Pinpoint the cell where the given text exists, returning its [x, y] midpoint coordinate. 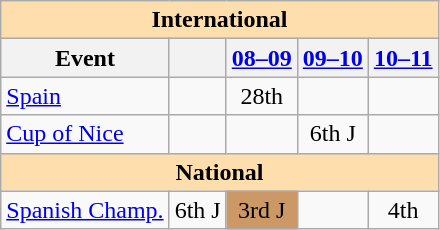
10–11 [403, 58]
National [220, 172]
International [220, 20]
09–10 [332, 58]
Spanish Champ. [85, 210]
Spain [85, 96]
08–09 [262, 58]
3rd J [262, 210]
4th [403, 210]
Event [85, 58]
28th [262, 96]
Cup of Nice [85, 134]
